Provide the [X, Y] coordinate of the cell's center where the given text is located.  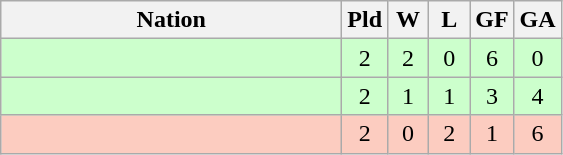
GA [538, 20]
W [408, 20]
Pld [365, 20]
3 [492, 96]
GF [492, 20]
L [450, 20]
Nation [172, 20]
4 [538, 96]
